Return the (X, Y) coordinate for the center point of the cell that contains the specified text.  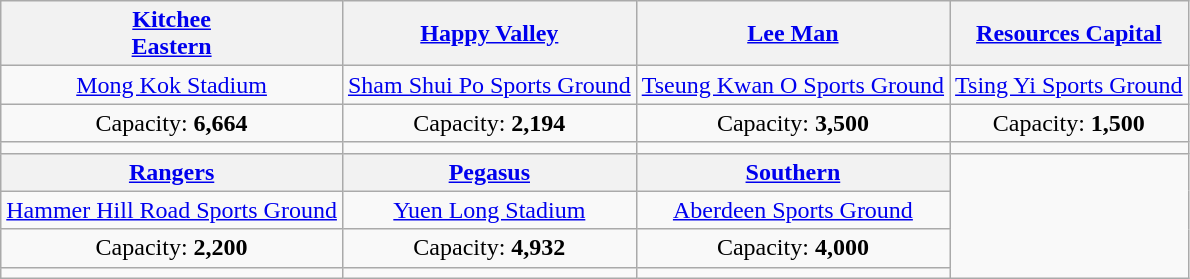
Sham Shui Po Sports Ground (489, 85)
Lee Man (792, 34)
Capacity: 4,000 (792, 248)
Yuen Long Stadium (489, 210)
Capacity: 4,932 (489, 248)
Capacity: 6,664 (172, 123)
KitcheeEastern (172, 34)
Tseung Kwan O Sports Ground (792, 85)
Tsing Yi Sports Ground (1070, 85)
Hammer Hill Road Sports Ground (172, 210)
Mong Kok Stadium (172, 85)
Capacity: 2,194 (489, 123)
Southern (792, 172)
Aberdeen Sports Ground (792, 210)
Capacity: 3,500 (792, 123)
Rangers (172, 172)
Pegasus (489, 172)
Resources Capital (1070, 34)
Capacity: 1,500 (1070, 123)
Happy Valley (489, 34)
Capacity: 2,200 (172, 248)
